Locate the cell with the specified text and output its (X, Y) center coordinate. 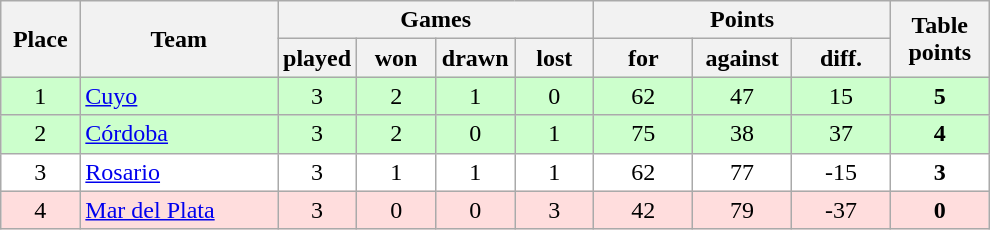
Points (742, 20)
42 (644, 210)
Mar del Plata (179, 210)
79 (742, 210)
-37 (842, 210)
38 (742, 134)
47 (742, 96)
Team (179, 39)
77 (742, 172)
Place (40, 39)
lost (554, 58)
won (396, 58)
against (742, 58)
diff. (842, 58)
75 (644, 134)
Tablepoints (940, 39)
played (318, 58)
-15 (842, 172)
Cuyo (179, 96)
Córdoba (179, 134)
Games (436, 20)
Rosario (179, 172)
drawn (476, 58)
15 (842, 96)
5 (940, 96)
for (644, 58)
37 (842, 134)
